Output the (x, y) coordinate of the center of the cell containing the given text.  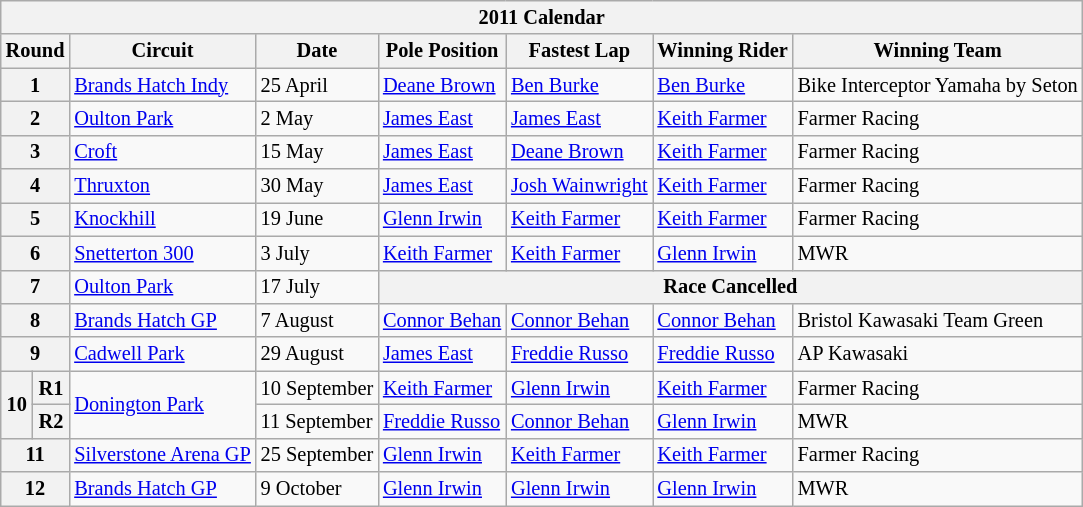
2 May (317, 118)
6 (36, 253)
Pole Position (442, 51)
4 (36, 186)
7 (36, 287)
Snetterton 300 (162, 253)
7 August (317, 320)
Round (36, 51)
2011 Calendar (542, 17)
Bike Interceptor Yamaha by Seton (938, 85)
12 (36, 489)
Bristol Kawasaki Team Green (938, 320)
Winning Team (938, 51)
3 (36, 152)
Cadwell Park (162, 354)
25 April (317, 85)
9 October (317, 489)
29 August (317, 354)
5 (36, 219)
Circuit (162, 51)
15 May (317, 152)
R1 (52, 388)
25 September (317, 455)
9 (36, 354)
1 (36, 85)
Knockhill (162, 219)
3 July (317, 253)
Donington Park (162, 404)
Thruxton (162, 186)
R2 (52, 421)
Croft (162, 152)
Silverstone Arena GP (162, 455)
10 September (317, 388)
Winning Rider (722, 51)
Race Cancelled (730, 287)
10 (17, 404)
11 (36, 455)
Josh Wainwright (579, 186)
11 September (317, 421)
19 June (317, 219)
Date (317, 51)
Brands Hatch Indy (162, 85)
AP Kawasaki (938, 354)
30 May (317, 186)
8 (36, 320)
Fastest Lap (579, 51)
17 July (317, 287)
2 (36, 118)
